Search for the cell housing the specified text and yield its [X, Y] center coordinate. 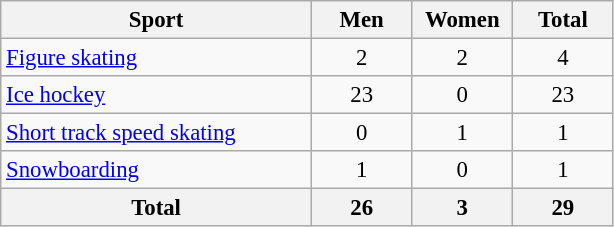
Ice hockey [156, 95]
Men [362, 20]
Short track speed skating [156, 133]
3 [462, 208]
29 [564, 208]
Snowboarding [156, 170]
Figure skating [156, 58]
26 [362, 208]
4 [564, 58]
Sport [156, 20]
Women [462, 20]
